Provide the [x, y] coordinate of the cell's center where the given text is located.  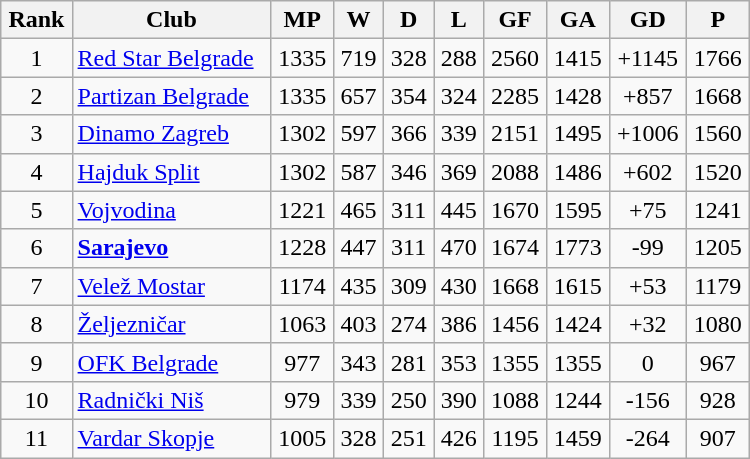
1459 [578, 438]
366 [409, 134]
Velež Mostar [172, 286]
Vojvodina [172, 210]
GF [516, 20]
470 [459, 248]
OFK Belgrade [172, 362]
979 [302, 400]
1615 [578, 286]
1005 [302, 438]
251 [409, 438]
354 [409, 96]
1221 [302, 210]
GD [648, 20]
1424 [578, 324]
343 [359, 362]
1670 [516, 210]
390 [459, 400]
1241 [718, 210]
1088 [516, 400]
907 [718, 438]
1766 [718, 58]
274 [409, 324]
2 [36, 96]
430 [459, 286]
2560 [516, 58]
-156 [648, 400]
2285 [516, 96]
2088 [516, 172]
309 [409, 286]
288 [459, 58]
967 [718, 362]
Željezničar [172, 324]
+32 [648, 324]
1244 [578, 400]
3 [36, 134]
928 [718, 400]
426 [459, 438]
465 [359, 210]
Red Star Belgrade [172, 58]
GA [578, 20]
1560 [718, 134]
0 [648, 362]
403 [359, 324]
1080 [718, 324]
7 [36, 286]
657 [359, 96]
1428 [578, 96]
P [718, 20]
353 [459, 362]
6 [36, 248]
5 [36, 210]
Hajduk Split [172, 172]
1205 [718, 248]
1486 [578, 172]
435 [359, 286]
-264 [648, 438]
2151 [516, 134]
D [409, 20]
445 [459, 210]
250 [409, 400]
+1006 [648, 134]
1 [36, 58]
587 [359, 172]
Dinamo Zagreb [172, 134]
Sarajevo [172, 248]
8 [36, 324]
L [459, 20]
+75 [648, 210]
977 [302, 362]
1415 [578, 58]
369 [459, 172]
W [359, 20]
1195 [516, 438]
+53 [648, 286]
1456 [516, 324]
1179 [718, 286]
+857 [648, 96]
324 [459, 96]
1773 [578, 248]
346 [409, 172]
1520 [718, 172]
597 [359, 134]
10 [36, 400]
Rank [36, 20]
1595 [578, 210]
386 [459, 324]
Partizan Belgrade [172, 96]
4 [36, 172]
Vardar Skopje [172, 438]
MP [302, 20]
281 [409, 362]
447 [359, 248]
1174 [302, 286]
Radnički Niš [172, 400]
1228 [302, 248]
1495 [578, 134]
+602 [648, 172]
1063 [302, 324]
11 [36, 438]
+1145 [648, 58]
Club [172, 20]
9 [36, 362]
-99 [648, 248]
719 [359, 58]
1674 [516, 248]
